Provide the (X, Y) coordinate of the cell's center where the given text is located.  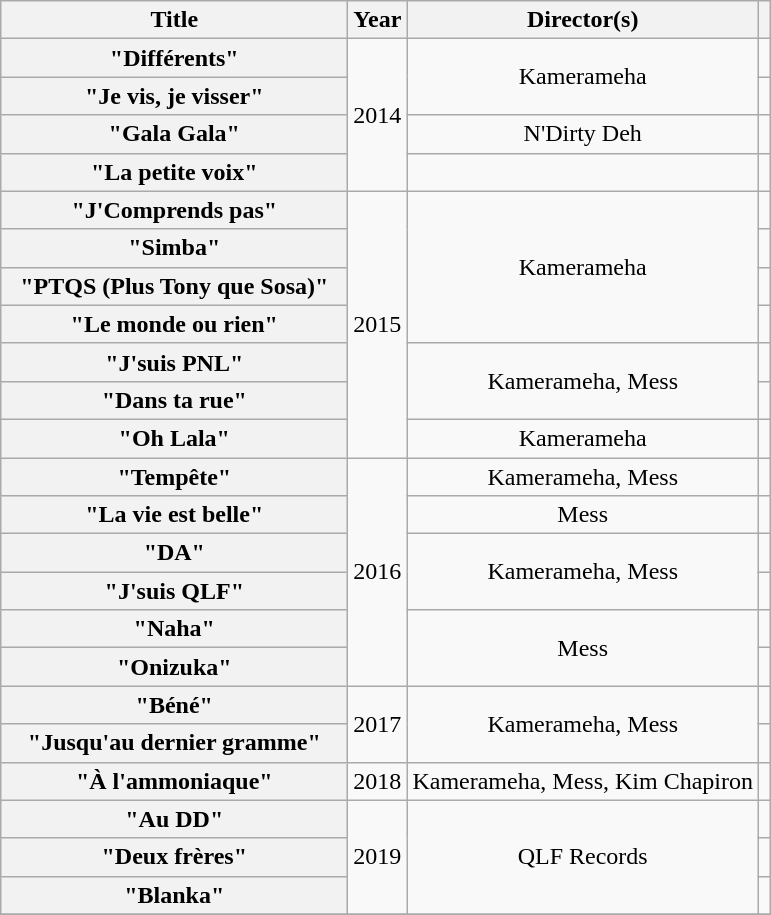
"Tempête" (174, 477)
"La vie est belle" (174, 515)
2017 (378, 724)
"Gala Gala" (174, 134)
Kamerameha, Mess, Kim Chapiron (583, 781)
"Le monde ou rien" (174, 324)
2015 (378, 324)
"Oh Lala" (174, 438)
"Blanka" (174, 895)
"Simba" (174, 248)
"Deux frères" (174, 857)
"J'suis PNL" (174, 362)
"J'suis QLF" (174, 591)
"Naha" (174, 629)
N'Dirty Deh (583, 134)
Year (378, 20)
QLF Records (583, 857)
"Dans ta rue" (174, 400)
"À l'ammoniaque" (174, 781)
"PTQS (Plus Tony que Sosa)" (174, 286)
"Différents" (174, 58)
"Béné" (174, 705)
"Jusqu'au dernier gramme" (174, 743)
"La petite voix" (174, 172)
"Je vis, je visser" (174, 96)
Director(s) (583, 20)
2014 (378, 115)
"Onizuka" (174, 667)
"DA" (174, 553)
"Au DD" (174, 819)
"J'Comprends pas" (174, 210)
2018 (378, 781)
2019 (378, 857)
2016 (378, 572)
Title (174, 20)
